Extract the [x, y] coordinate from the center of the cell holding the provided text.  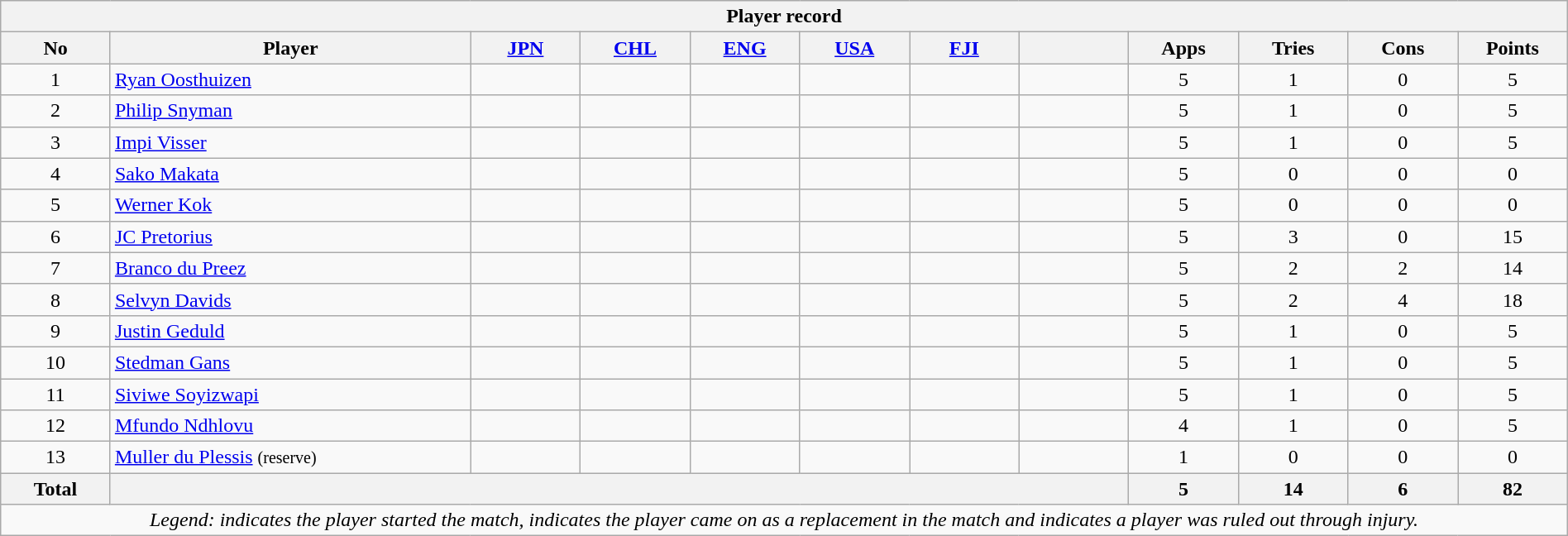
FJI [964, 48]
8 [56, 299]
15 [1513, 237]
7 [56, 268]
Mfundo Ndhlovu [290, 426]
Justin Geduld [290, 331]
10 [56, 362]
Selvyn Davids [290, 299]
Player [290, 48]
Siviwe Soyizwapi [290, 395]
JPN [526, 48]
Points [1513, 48]
Muller du Plessis (reserve) [290, 457]
11 [56, 395]
Impi Visser [290, 142]
ENG [744, 48]
12 [56, 426]
Player record [784, 17]
Philip Snyman [290, 111]
No [56, 48]
Tries [1293, 48]
Branco du Preez [290, 268]
Apps [1184, 48]
CHL [635, 48]
Ryan Oosthuizen [290, 79]
Total [56, 489]
USA [855, 48]
18 [1513, 299]
Stedman Gans [290, 362]
Werner Kok [290, 205]
Cons [1403, 48]
13 [56, 457]
JC Pretorius [290, 237]
82 [1513, 489]
9 [56, 331]
Sako Makata [290, 174]
